Return (x, y) of the center of cell containing provided text 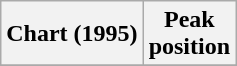
Peak position (189, 34)
Chart (1995) (72, 34)
